Provide the [x, y] coordinate of the cell's center where the given text is located.  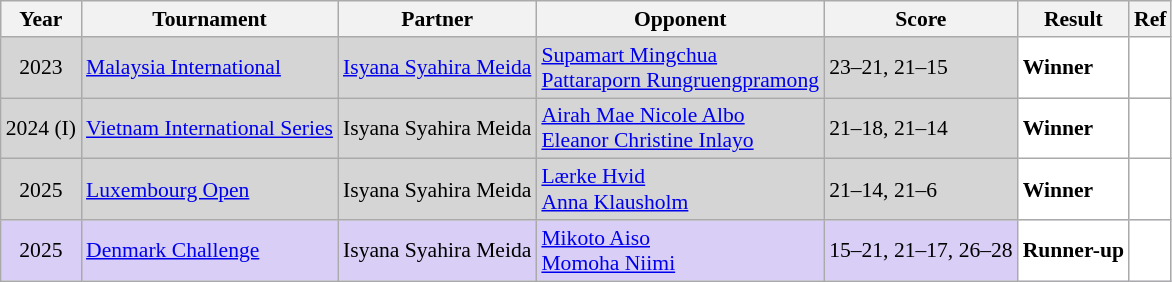
Supamart Mingchua Pattaraporn Rungruengpramong [680, 68]
Opponent [680, 19]
Luxembourg Open [210, 190]
Runner-up [1074, 250]
Mikoto Aiso Momoha Niimi [680, 250]
23–21, 21–15 [921, 68]
Malaysia International [210, 68]
Ref [1150, 19]
Score [921, 19]
21–14, 21–6 [921, 190]
Denmark Challenge [210, 250]
21–18, 21–14 [921, 128]
2024 (I) [41, 128]
Airah Mae Nicole Albo Eleanor Christine Inlayo [680, 128]
Tournament [210, 19]
Vietnam International Series [210, 128]
Year [41, 19]
2023 [41, 68]
Partner [437, 19]
15–21, 21–17, 26–28 [921, 250]
Result [1074, 19]
Lærke Hvid Anna Klausholm [680, 190]
